Scan for the cell matching the given text and deliver its [X, Y] coordinate at center. 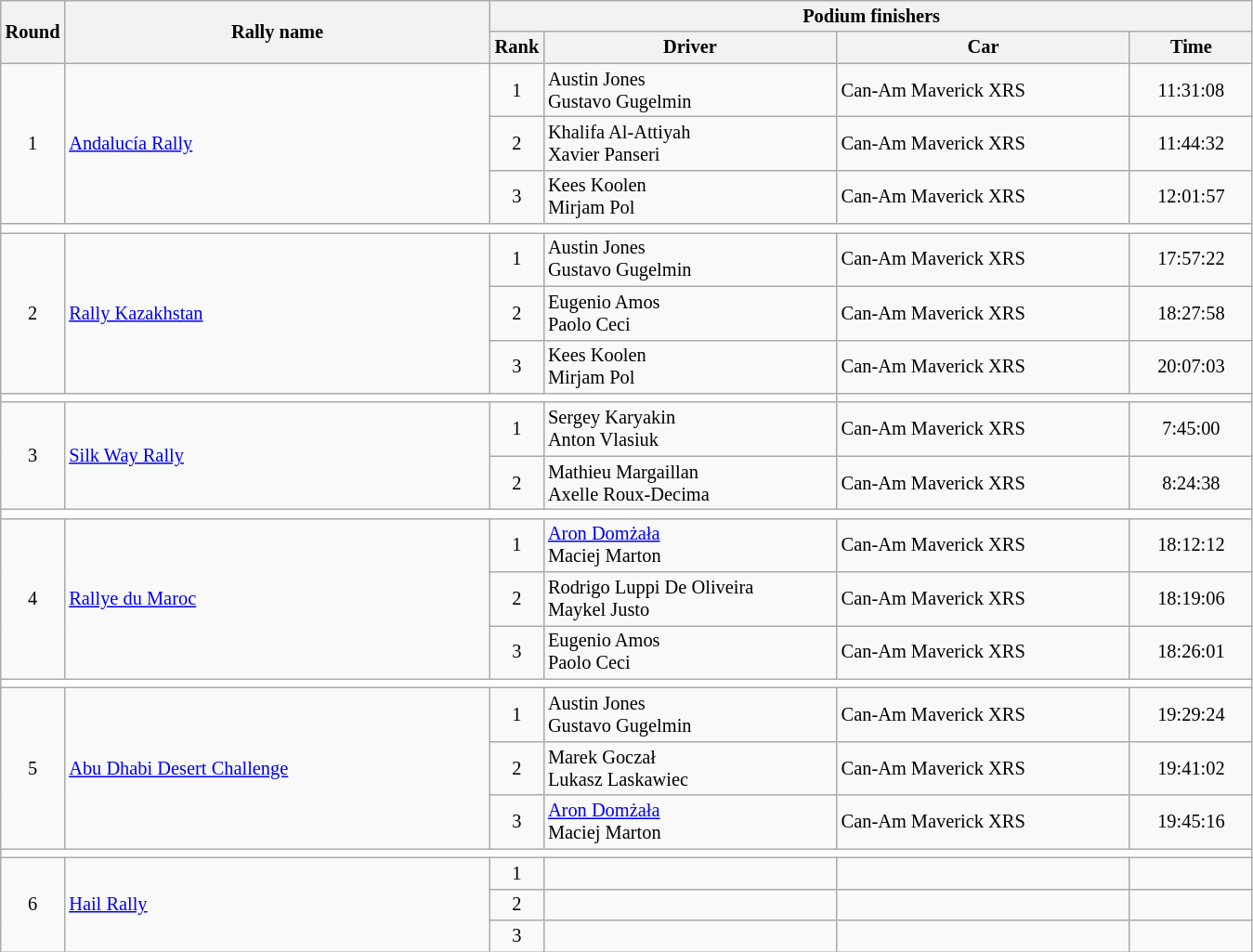
7:45:00 [1191, 429]
12:01:57 [1191, 197]
Sergey Karyakin Anton Vlasiuk [690, 429]
Time [1191, 47]
20:07:03 [1191, 367]
11:44:32 [1191, 143]
Silk Way Rally [277, 455]
Rally Kazakhstan [277, 312]
18:19:06 [1191, 599]
Abu Dhabi Desert Challenge [277, 767]
19:29:24 [1191, 714]
Driver [690, 47]
8:24:38 [1191, 483]
4 [33, 598]
Khalifa Al-Attiyah Xavier Panseri [690, 143]
18:12:12 [1191, 545]
11:31:08 [1191, 90]
Mathieu Margaillan Axelle Roux-Decima [690, 483]
19:41:02 [1191, 768]
18:26:01 [1191, 652]
Rally name [277, 32]
Car [984, 47]
Podium finishers [871, 16]
17:57:22 [1191, 259]
Rallye du Maroc [277, 598]
6 [33, 905]
Rank [516, 47]
Marek Goczał Lukasz Laskawiec [690, 768]
5 [33, 767]
18:27:58 [1191, 313]
Andalucía Rally [277, 143]
Hail Rally [277, 905]
Rodrigo Luppi De Oliveira Maykel Justo [690, 599]
19:45:16 [1191, 822]
Round [33, 32]
